Identify which cell holds the provided text, then report its (x, y) central coordinate. 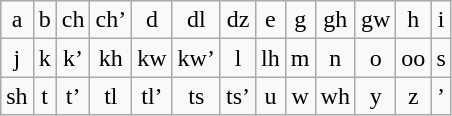
dl (196, 20)
z (414, 96)
l (238, 58)
tl (111, 96)
a (17, 20)
i (441, 20)
ch’ (111, 20)
k’ (73, 58)
t’ (73, 96)
gh (335, 20)
k (44, 58)
wh (335, 96)
ts’ (238, 96)
b (44, 20)
e (271, 20)
kh (111, 58)
o (375, 58)
ts (196, 96)
w (300, 96)
ch (73, 20)
gw (375, 20)
n (335, 58)
d (152, 20)
h (414, 20)
kw’ (196, 58)
sh (17, 96)
m (300, 58)
s (441, 58)
j (17, 58)
t (44, 96)
tl’ (152, 96)
oo (414, 58)
dz (238, 20)
y (375, 96)
kw (152, 58)
lh (271, 58)
u (271, 96)
’ (441, 96)
g (300, 20)
